Return the [X, Y] coordinate for the center point of the cell that contains the specified text.  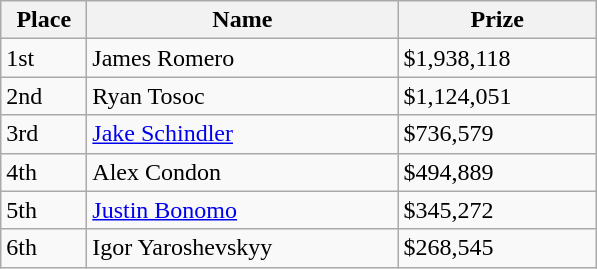
Ryan Tosoc [242, 96]
$345,272 [498, 210]
4th [44, 172]
$1,938,118 [498, 58]
$1,124,051 [498, 96]
Place [44, 20]
Igor Yaroshevskyy [242, 248]
$736,579 [498, 134]
Name [242, 20]
3rd [44, 134]
Jake Schindler [242, 134]
Alex Condon [242, 172]
6th [44, 248]
$494,889 [498, 172]
$268,545 [498, 248]
James Romero [242, 58]
Justin Bonomo [242, 210]
Prize [498, 20]
5th [44, 210]
1st [44, 58]
2nd [44, 96]
